Locate the cell with the specified text and output its [x, y] center coordinate. 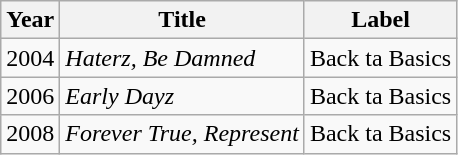
Early Dayz [182, 96]
Year [30, 20]
Title [182, 20]
Label [380, 20]
2008 [30, 134]
Forever True, Represent [182, 134]
Haterz, Be Damned [182, 58]
2004 [30, 58]
2006 [30, 96]
